Search for the cell housing the specified text and yield its (X, Y) center coordinate. 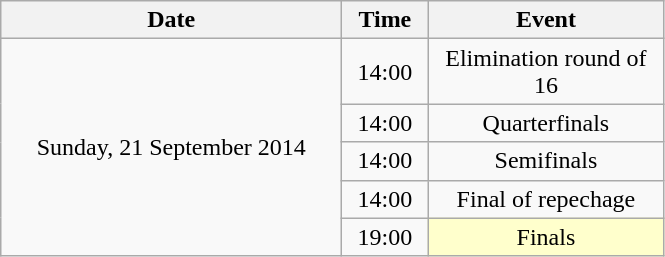
19:00 (385, 237)
Finals (546, 237)
Quarterfinals (546, 123)
Final of repechage (546, 199)
Semifinals (546, 161)
Elimination round of 16 (546, 72)
Sunday, 21 September 2014 (172, 148)
Time (385, 20)
Event (546, 20)
Date (172, 20)
